Search for the cell housing the specified text and yield its (x, y) center coordinate. 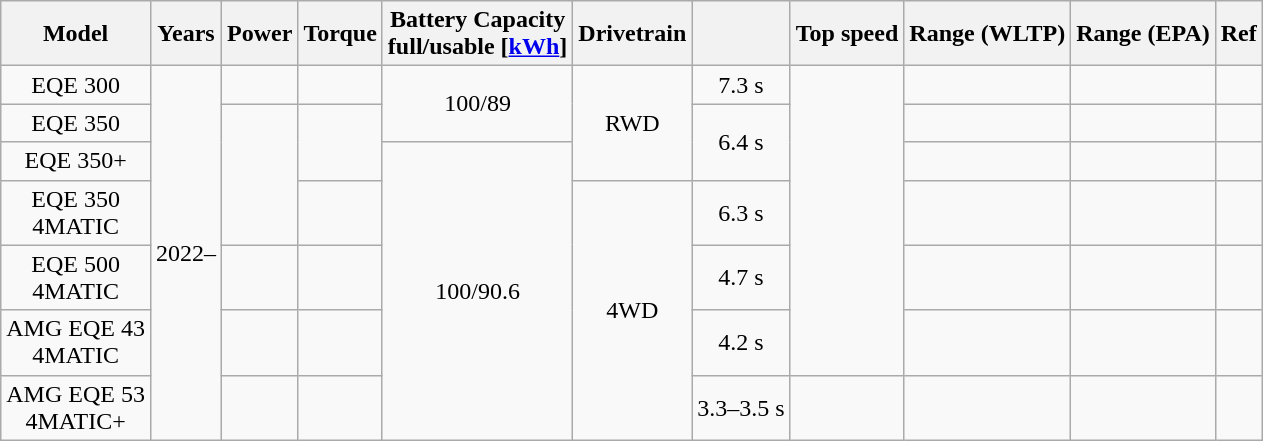
2022– (186, 253)
Power (260, 34)
RWD (632, 123)
Model (76, 34)
Range (EPA) (1144, 34)
EQE 300 (76, 85)
EQE 3504MATIC (76, 212)
Range (WLTP) (988, 34)
4WD (632, 310)
AMG EQE 43 4MATIC (76, 342)
Ref (1238, 34)
4.7 s (741, 278)
Years (186, 34)
7.3 s (741, 85)
EQE 5004MATIC (76, 278)
100/90.6 (477, 291)
EQE 350+ (76, 161)
Torque (340, 34)
Battery Capacityfull/usable [kWh] (477, 34)
6.3 s (741, 212)
6.4 s (741, 142)
3.3–3.5 s (741, 408)
4.2 s (741, 342)
AMG EQE 53 4MATIC+ (76, 408)
100/89 (477, 104)
EQE 350 (76, 123)
Top speed (847, 34)
Drivetrain (632, 34)
